Search for the cell housing the specified text and yield its [x, y] center coordinate. 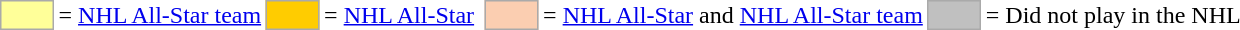
= NHL All-Star [400, 15]
= NHL All-Star team [160, 15]
= NHL All-Star and NHL All-Star team [734, 15]
